Search for the cell housing the specified text and yield its (X, Y) center coordinate. 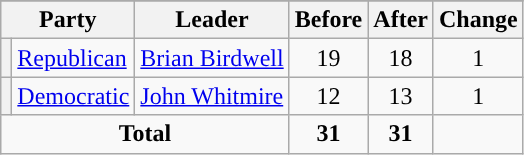
Party (68, 20)
Democratic (74, 96)
19 (328, 58)
Leader (212, 20)
18 (401, 58)
13 (401, 96)
John Whitmire (212, 96)
Change (478, 20)
After (401, 20)
12 (328, 96)
Republican (74, 58)
Brian Birdwell (212, 58)
Before (328, 20)
Total (145, 134)
